For the text-containing cell, return its midpoint in [X, Y] coordinate format. 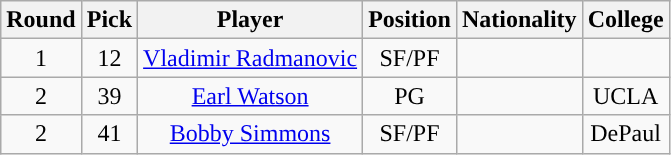
Bobby Simmons [250, 134]
41 [109, 134]
1 [41, 58]
39 [109, 96]
Round [41, 20]
Earl Watson [250, 96]
Player [250, 20]
Position [410, 20]
Vladimir Radmanovic [250, 58]
12 [109, 58]
DePaul [626, 134]
Pick [109, 20]
UCLA [626, 96]
College [626, 20]
PG [410, 96]
Nationality [519, 20]
